Extract the [x, y] coordinate from the center of the cell holding the provided text.  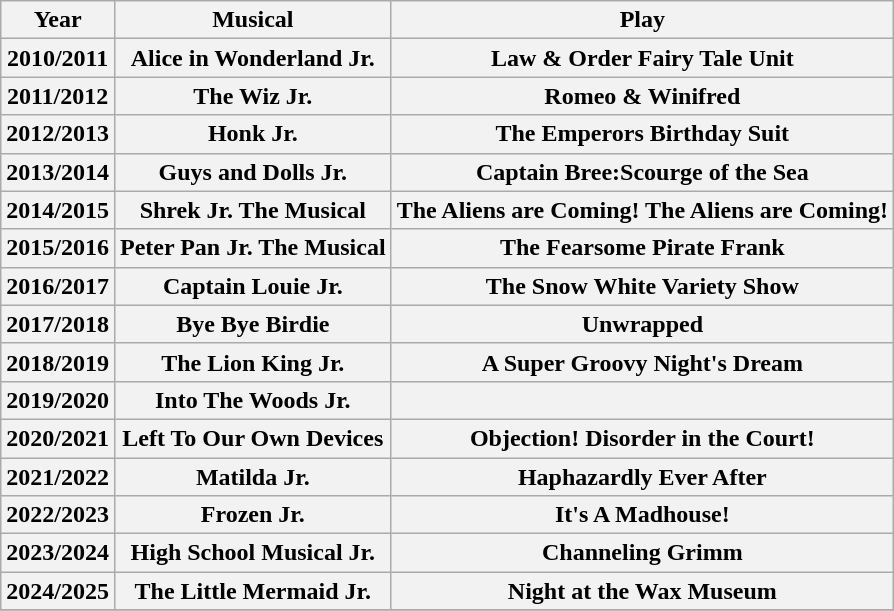
2021/2022 [58, 477]
It's A Madhouse! [642, 515]
2010/2011 [58, 58]
Night at the Wax Museum [642, 591]
Frozen Jr. [252, 515]
Into The Woods Jr. [252, 400]
Captain Bree:Scourge of the Sea [642, 172]
Peter Pan Jr. The Musical [252, 248]
Romeo & Winifred [642, 96]
Honk Jr. [252, 134]
The Little Mermaid Jr. [252, 591]
Captain Louie Jr. [252, 286]
2017/2018 [58, 324]
The Lion King Jr. [252, 362]
Alice in Wonderland Jr. [252, 58]
The Emperors Birthday Suit [642, 134]
The Aliens are Coming! The Aliens are Coming! [642, 210]
Haphazardly Ever After [642, 477]
2022/2023 [58, 515]
Matilda Jr. [252, 477]
2012/2013 [58, 134]
2011/2012 [58, 96]
Unwrapped [642, 324]
2014/2015 [58, 210]
2023/2024 [58, 553]
Shrek Jr. The Musical [252, 210]
Left To Our Own Devices [252, 438]
The Wiz Jr. [252, 96]
2015/2016 [58, 248]
Guys and Dolls Jr. [252, 172]
A Super Groovy Night's Dream [642, 362]
2024/2025 [58, 591]
The Snow White Variety Show [642, 286]
Bye Bye Birdie [252, 324]
Play [642, 20]
The Fearsome Pirate Frank [642, 248]
2019/2020 [58, 400]
Objection! Disorder in the Court! [642, 438]
2013/2014 [58, 172]
Musical [252, 20]
Year [58, 20]
2020/2021 [58, 438]
2018/2019 [58, 362]
High School Musical Jr. [252, 553]
Law & Order Fairy Tale Unit [642, 58]
Channeling Grimm [642, 553]
2016/2017 [58, 286]
